Pinpoint the cell where the given text exists, returning its (X, Y) midpoint coordinate. 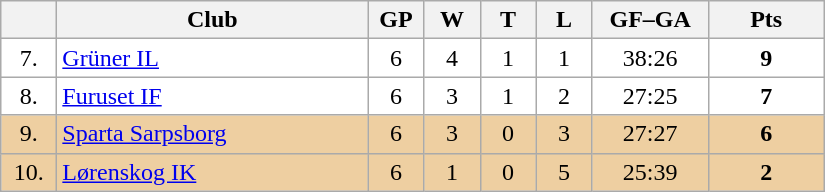
GP (396, 20)
Pts (766, 20)
L (564, 20)
Sparta Sarpsborg (212, 134)
8. (29, 96)
W (452, 20)
7. (29, 58)
38:26 (650, 58)
27:25 (650, 96)
Lørenskog IK (212, 172)
Grüner IL (212, 58)
Club (212, 20)
7 (766, 96)
10. (29, 172)
25:39 (650, 172)
GF–GA (650, 20)
4 (452, 58)
Furuset IF (212, 96)
9. (29, 134)
T (508, 20)
27:27 (650, 134)
9 (766, 58)
5 (564, 172)
